From the cell containing the given text, extract its center point as (X, Y) coordinate. 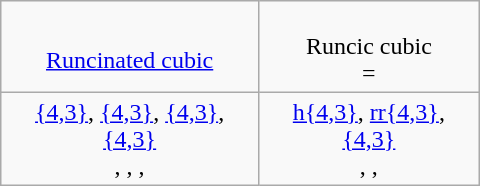
h{4,3}, rr{4,3}, {4,3}, , (368, 139)
Runcic cubic = (368, 47)
{4,3}, {4,3}, {4,3}, {4,3}, , , (130, 139)
Runcinated cubic (130, 47)
